Return the (x, y) coordinate for the center point of the cell that contains the specified text.  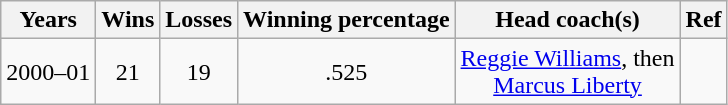
.525 (347, 72)
Winning percentage (347, 20)
19 (199, 72)
Ref (704, 20)
Wins (128, 20)
Losses (199, 20)
2000–01 (48, 72)
21 (128, 72)
Head coach(s) (568, 20)
Reggie Williams, thenMarcus Liberty (568, 72)
Years (48, 20)
